Find where the given text appears and provide that cell's center as (X, Y) coordinate. 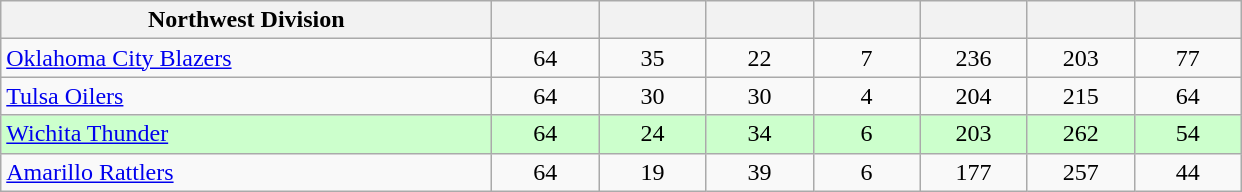
262 (1080, 134)
Northwest Division (246, 20)
204 (974, 96)
Tulsa Oilers (246, 96)
215 (1080, 96)
54 (1188, 134)
7 (866, 58)
44 (1188, 172)
4 (866, 96)
257 (1080, 172)
Oklahoma City Blazers (246, 58)
34 (760, 134)
35 (652, 58)
177 (974, 172)
77 (1188, 58)
Amarillo Rattlers (246, 172)
19 (652, 172)
Wichita Thunder (246, 134)
39 (760, 172)
22 (760, 58)
24 (652, 134)
236 (974, 58)
